For the text-containing cell, return its midpoint in [X, Y] coordinate format. 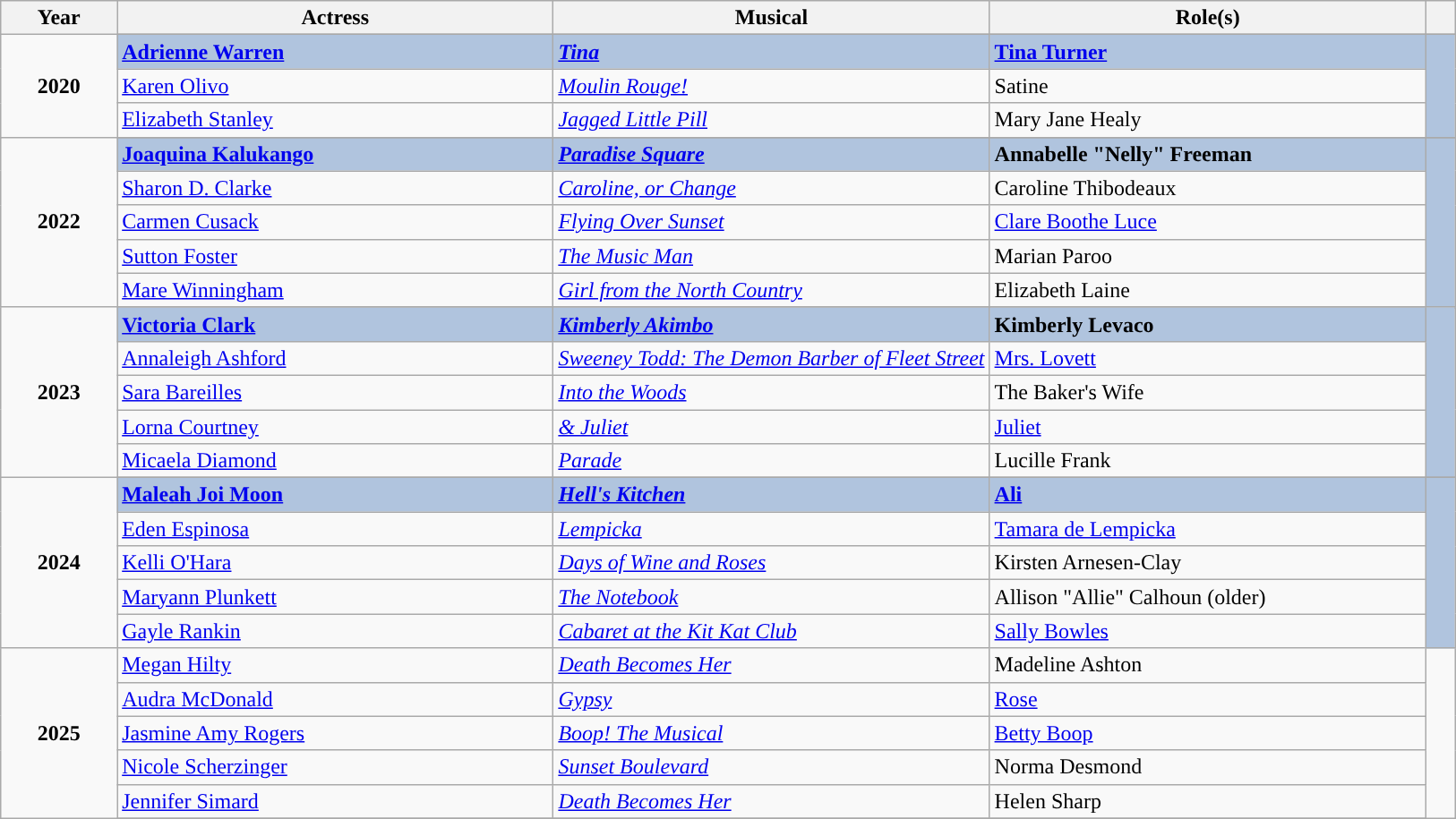
Kelli O'Hara [335, 563]
Sara Bareilles [335, 392]
Annaleigh Ashford [335, 358]
The Music Man [772, 256]
Audra McDonald [335, 699]
& Juliet [772, 427]
Caroline, or Change [772, 188]
Maryann Plunkett [335, 597]
Moulin Rouge! [772, 86]
Mary Jane Healy [1207, 120]
Lorna Courtney [335, 427]
Nicole Scherzinger [335, 767]
Micaela Diamond [335, 461]
Helen Sharp [1207, 801]
Role(s) [1207, 18]
Annabelle "Nelly" Freeman [1207, 154]
Sunset Boulevard [772, 767]
Elizabeth Laine [1207, 290]
Cabaret at the Kit Kat Club [772, 631]
Mrs. Lovett [1207, 358]
Madeline Ashton [1207, 665]
Adrienne Warren [335, 52]
Parade [772, 461]
Sharon D. Clarke [335, 188]
Clare Boothe Luce [1207, 222]
2023 [59, 392]
Days of Wine and Roses [772, 563]
The Baker's Wife [1207, 392]
Into the Woods [772, 392]
Ali [1207, 495]
Betty Boop [1207, 733]
Elizabeth Stanley [335, 120]
Kirsten Arnesen-Clay [1207, 563]
Allison "Allie" Calhoun (older) [1207, 597]
Tamara de Lempicka [1207, 529]
Megan Hilty [335, 665]
Jagged Little Pill [772, 120]
Boop! The Musical [772, 733]
Norma Desmond [1207, 767]
Victoria Clark [335, 324]
Kimberly Levaco [1207, 324]
Actress [335, 18]
Gayle Rankin [335, 631]
2022 [59, 222]
Tina Turner [1207, 52]
Mare Winningham [335, 290]
2020 [59, 86]
Girl from the North Country [772, 290]
Maleah Joi Moon [335, 495]
Gypsy [772, 699]
Hell's Kitchen [772, 495]
Paradise Square [772, 154]
Carmen Cusack [335, 222]
Rose [1207, 699]
Juliet [1207, 427]
Year [59, 18]
Satine [1207, 86]
Sally Bowles [1207, 631]
2025 [59, 733]
Caroline Thibodeaux [1207, 188]
Marian Paroo [1207, 256]
Sutton Foster [335, 256]
Flying Over Sunset [772, 222]
Karen Olivo [335, 86]
Eden Espinosa [335, 529]
Musical [772, 18]
Tina [772, 52]
Jennifer Simard [335, 801]
Sweeney Todd: The Demon Barber of Fleet Street [772, 358]
Kimberly Akimbo [772, 324]
Jasmine Amy Rogers [335, 733]
Lucille Frank [1207, 461]
Joaquina Kalukango [335, 154]
2024 [59, 563]
The Notebook [772, 597]
Lempicka [772, 529]
